Provide the [x, y] coordinate of the cell's center where the given text is located.  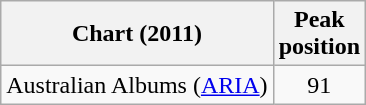
91 [319, 85]
Australian Albums (ARIA) [137, 85]
Peakposition [319, 34]
Chart (2011) [137, 34]
